Capture the cell that displays the provided text and extract its (x, y) central coordinate. 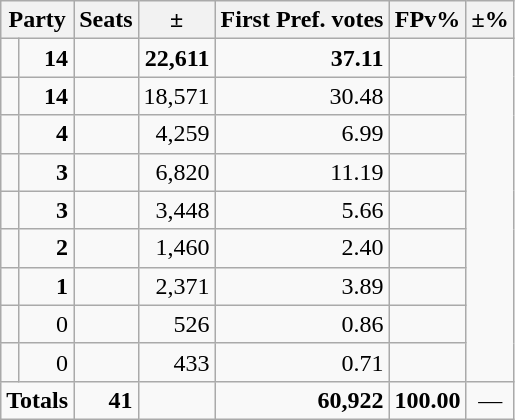
1 (46, 286)
±% (490, 20)
4 (46, 134)
5.66 (302, 210)
30.48 (302, 96)
3,448 (176, 210)
433 (176, 362)
0.71 (302, 362)
37.11 (302, 58)
18,571 (176, 96)
4,259 (176, 134)
22,611 (176, 58)
3.89 (302, 286)
2.40 (302, 248)
± (176, 20)
Totals (38, 400)
41 (106, 400)
11.19 (302, 172)
Seats (106, 20)
526 (176, 324)
Party (38, 20)
6,820 (176, 172)
0.86 (302, 324)
6.99 (302, 134)
FPv% (428, 20)
100.00 (428, 400)
1,460 (176, 248)
2 (46, 248)
— (490, 400)
60,922 (302, 400)
2,371 (176, 286)
First Pref. votes (302, 20)
